Capture the cell that displays the provided text and extract its [x, y] central coordinate. 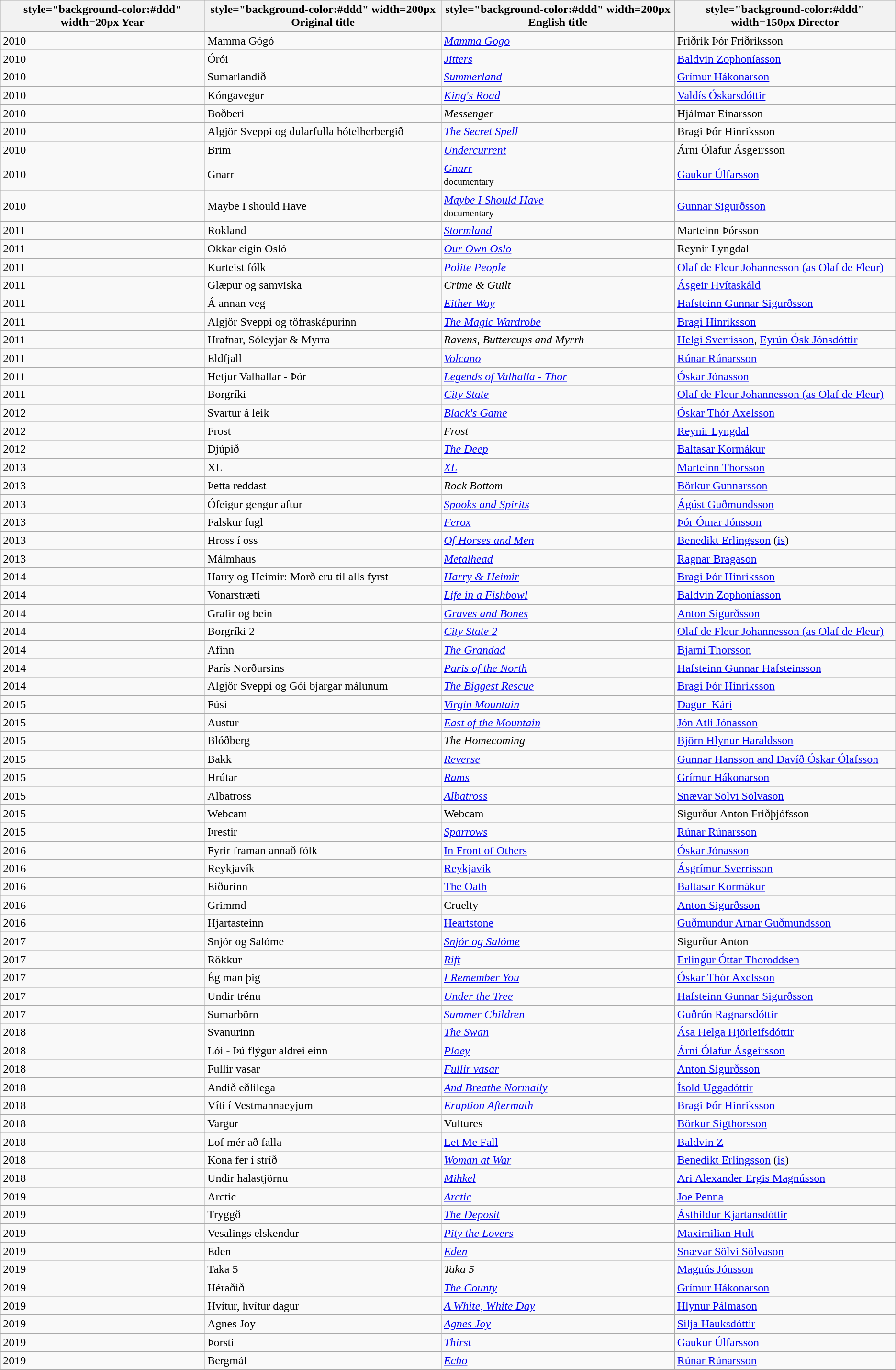
París Norðursins [323, 668]
Ása Helga Hjörleifsdóttir [785, 1032]
Woman at War [558, 1160]
Gunnar Hansson and Davíð Óskar Ólafsson [785, 759]
Paris of the North [558, 668]
Börkur Gunnarsson [785, 486]
In Front of Others [558, 850]
Ploey [558, 1051]
Ásgeir Hvítaskáld [785, 285]
Þór Ómar Jónsson [785, 522]
The Secret Spell [558, 132]
Þetta reddast [323, 486]
Helgi Sverrisson, Eyrún Ósk Jónsdóttir [785, 340]
Bergmál [323, 1360]
Blóðberg [323, 741]
Kona fer í stríð [323, 1160]
Undercurrent [558, 150]
Þorsti [323, 1342]
Hlynur Pálmason [785, 1306]
Valdís Óskarsdóttir [785, 95]
Baldvin Z [785, 1142]
Borgríki 2 [323, 632]
Messenger [558, 113]
Maybe I should Have [323, 206]
City State 2 [558, 632]
Héraðið [323, 1288]
Maybe I Should Havedocumentary [558, 206]
Rökkur [323, 960]
Gnarr [323, 174]
Graves and Bones [558, 613]
Mamma Gógó [323, 41]
Bragi Hinriksson [785, 322]
Ferox [558, 522]
Ísold Uggadóttir [785, 1087]
Djúpið [323, 449]
Ágúst Guðmundsson [785, 504]
Á annan veg [323, 304]
Sigurður Anton Friðþjófsson [785, 814]
Austur [323, 723]
Ravens, Buttercups and Myrrh [558, 340]
Grimmd [323, 905]
Virgin Mountain [558, 704]
Algjör Sveppi og dularfulla hótelherbergið [323, 132]
Guðrún Ragnarsdóttir [785, 1014]
Echo [558, 1360]
Spooks and Spirits [558, 504]
Vargur [323, 1123]
Hjálmar Einarsson [785, 113]
Sumarlandið [323, 77]
Summer Children [558, 1014]
Of Horses and Men [558, 540]
Harry & Heimir [558, 577]
Maximilian Hult [785, 1233]
Boðberi [323, 113]
style="background-color:#ddd" width=20px Year [102, 16]
A White, White Day [558, 1306]
Borgríki [323, 395]
Vultures [558, 1123]
The Deep [558, 449]
Our Own Oslo [558, 249]
I Remember You [558, 978]
style="background-color:#ddd" width=200px English title [558, 16]
Under the Tree [558, 996]
Ásgrímur Sverrisson [785, 869]
The Oath [558, 887]
Undir trénu [323, 996]
Ásthildur Kjartansdóttir [785, 1215]
The County [558, 1288]
Rams [558, 777]
The Biggest Rescue [558, 686]
Sigurður Anton [785, 941]
Either Way [558, 304]
Jitters [558, 59]
Svanurinn [323, 1032]
Lof mér að falla [323, 1142]
Jón Atli Jónasson [785, 723]
Hetjur Valhallar - Þór [323, 376]
Volcano [558, 358]
Kurteist fólk [323, 267]
Reykjavík [323, 869]
Grafir og bein [323, 613]
Bjarni Thorsson [785, 650]
Gunnar Sigurðsson [785, 206]
Málmhaus [323, 559]
Crime & Guilt [558, 285]
Andið eðlilega [323, 1087]
The Grandad [558, 650]
Hvítur, hvítur dagur [323, 1306]
Glæpur og samviska [323, 285]
Algjör Sveppi og töfraskápurinn [323, 322]
Silja Hauksdóttir [785, 1324]
Eiðurinn [323, 887]
Algjör Sveppi og Gói bjargar málunum [323, 686]
Fúsi [323, 704]
Stormland [558, 230]
Rock Bottom [558, 486]
Brim [323, 150]
Órói [323, 59]
style="background-color:#ddd" width=150px Director [785, 16]
Eruption Aftermath [558, 1105]
Börkur Sigthorsson [785, 1123]
Ari Alexander Ergis Magnússon [785, 1178]
Life in a Fishbowl [558, 595]
Friðrik Þór Friðriksson [785, 41]
Lói - Þú flýgur aldrei einn [323, 1051]
Ófeigur gengur aftur [323, 504]
Svartur á leik [323, 413]
Þrestir [323, 832]
Marteinn Thorsson [785, 467]
Mihkel [558, 1178]
Erlingur Óttar Thoroddsen [785, 960]
Undir halastjörnu [323, 1178]
Mamma Gogo [558, 41]
Gnarrdocumentary [558, 174]
Rokland [323, 230]
The Magic Wardrobe [558, 322]
Legends of Valhalla - Thor [558, 376]
King's Road [558, 95]
East of the Mountain [558, 723]
Vesalings elskendur [323, 1233]
Fyrir framan annað fólk [323, 850]
City State [558, 395]
Metalhead [558, 559]
Falskur fugl [323, 522]
Joe Penna [785, 1197]
The Swan [558, 1032]
Hross í oss [323, 540]
style="background-color:#ddd" width=200px Original title [323, 16]
Afinn [323, 650]
Rift [558, 960]
Black's Game [558, 413]
Let Me Fall [558, 1142]
Hafsteinn Gunnar Hafsteinsson [785, 668]
Guðmundur Arnar Guðmundsson [785, 923]
Harry og Heimir: Morð eru til alls fyrst [323, 577]
Dagur_Kári [785, 704]
Kóngavegur [323, 95]
Hjartasteinn [323, 923]
The Deposit [558, 1215]
Hrútar [323, 777]
The Homecoming [558, 741]
Summerland [558, 77]
And Breathe Normally [558, 1087]
Pity the Lovers [558, 1233]
Sparrows [558, 832]
Cruelty [558, 905]
Okkar eigin Osló [323, 249]
Tryggð [323, 1215]
Reykjavik [558, 869]
Ég man þig [323, 978]
Björn Hlynur Haraldsson [785, 741]
Bakk [323, 759]
Hrafnar, Sóleyjar & Myrra [323, 340]
Víti í Vestmannaeyjum [323, 1105]
Heartstone [558, 923]
Sumarbörn [323, 1014]
Ragnar Bragason [785, 559]
Vonarstræti [323, 595]
Eldfjall [323, 358]
Marteinn Þórsson [785, 230]
Polite People [558, 267]
Thirst [558, 1342]
Magnús Jónsson [785, 1269]
Reverse [558, 759]
